Detect which cell encompasses the target text, then output its [X, Y] center coordinate. 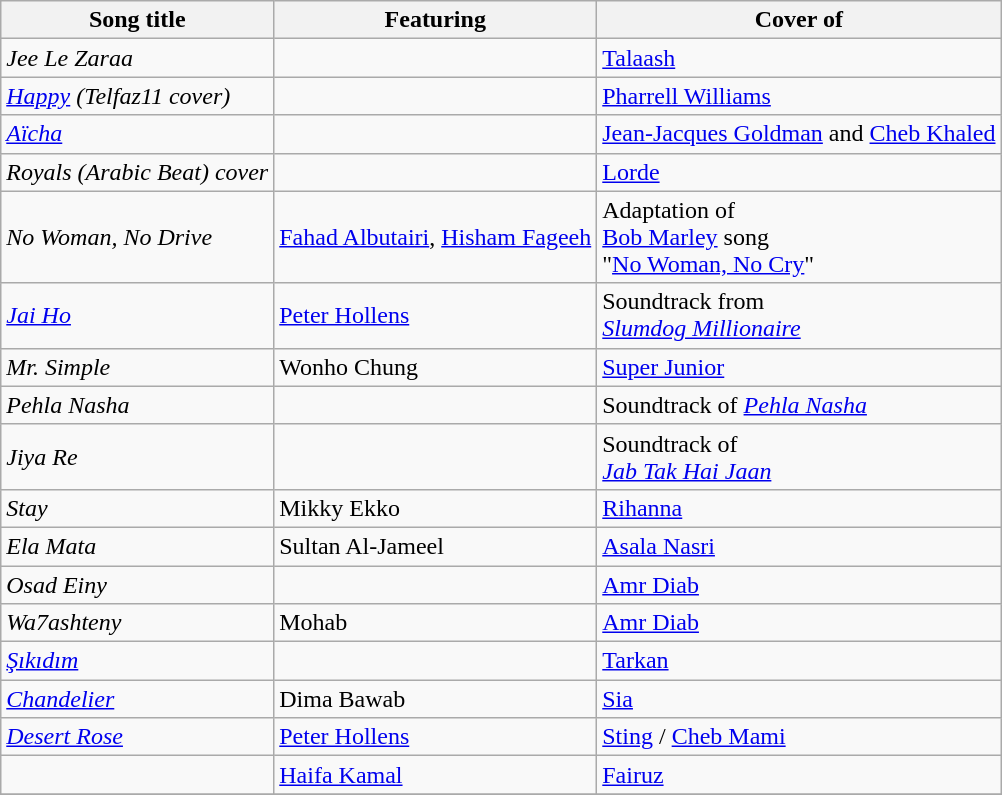
Song title [138, 20]
Cover of [799, 20]
Mr. Simple [138, 367]
Osad Einy [138, 585]
Pharrell Williams [799, 96]
Tarkan [799, 661]
Jiya Re [138, 456]
Aïcha [138, 134]
Wa7ashteny [138, 623]
Featuring [436, 20]
Stay [138, 508]
Haifa Kamal [436, 775]
Happy (Telfaz11 cover) [138, 96]
Royals (Arabic Beat) cover [138, 172]
Fairuz [799, 775]
Desert Rose [138, 737]
Pehla Nasha [138, 405]
Talaash [799, 58]
Jean-Jacques Goldman and Cheb Khaled [799, 134]
Asala Nasri [799, 546]
Jee Le Zaraa [138, 58]
Ela Mata [138, 546]
Mikky Ekko [436, 508]
Sia [799, 699]
Wonho Chung [436, 367]
Lorde [799, 172]
Sting / Cheb Mami [799, 737]
Jai Ho [138, 316]
Adaptation of Bob Marley song"No Woman, No Cry" [799, 237]
Chandelier [138, 699]
Super Junior [799, 367]
Dima Bawab [436, 699]
Fahad Albutairi, Hisham Fageeh [436, 237]
Soundtrack of Jab Tak Hai Jaan [799, 456]
Mohab [436, 623]
Sultan Al-Jameel [436, 546]
Soundtrack from Slumdog Millionaire [799, 316]
Rihanna [799, 508]
Şıkıdım [138, 661]
Soundtrack of Pehla Nasha [799, 405]
No Woman, No Drive [138, 237]
